Detect which cell encompasses the target text, then output its (X, Y) center coordinate. 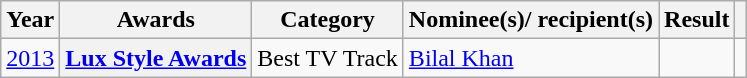
Best TV Track (328, 58)
Result (697, 20)
Awards (156, 20)
Lux Style Awards (156, 58)
Bilal Khan (530, 58)
Year (30, 20)
Category (328, 20)
Nominee(s)/ recipient(s) (530, 20)
2013 (30, 58)
